Locate the cell with the specified text and output its (X, Y) center coordinate. 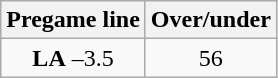
LA –3.5 (74, 58)
Pregame line (74, 20)
Over/under (210, 20)
56 (210, 58)
